Return the [X, Y] coordinate for the center point of the cell that contains the specified text.  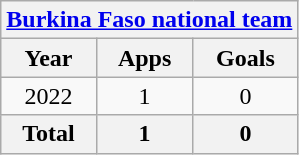
Apps [144, 58]
Year [48, 58]
Burkina Faso national team [150, 20]
2022 [48, 96]
Total [48, 134]
Goals [246, 58]
